Return the (X, Y) coordinate for the center point of the cell that contains the specified text.  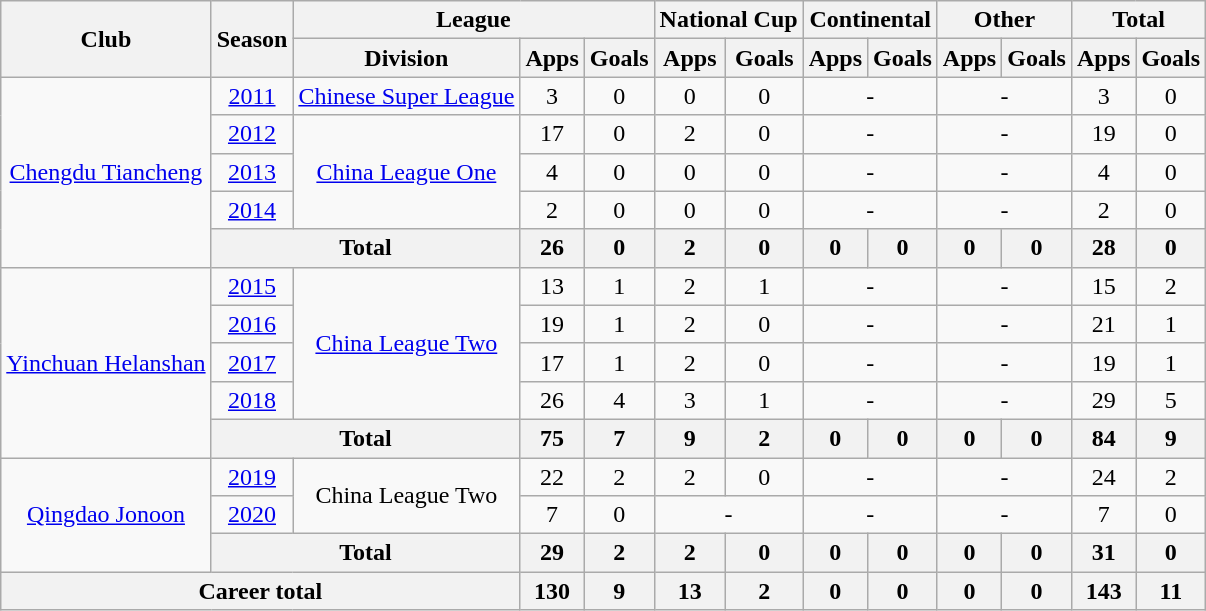
75 (552, 438)
2015 (252, 286)
Yinchuan Helanshan (106, 362)
28 (1103, 248)
Division (406, 58)
2012 (252, 134)
Club (106, 39)
2020 (252, 515)
Career total (260, 591)
Qingdao Jonoon (106, 515)
Continental (870, 20)
2011 (252, 96)
National Cup (728, 20)
2013 (252, 172)
Other (1004, 20)
Chinese Super League (406, 96)
5 (1171, 400)
2017 (252, 362)
22 (552, 477)
130 (552, 591)
84 (1103, 438)
China League One (406, 172)
2019 (252, 477)
2018 (252, 400)
143 (1103, 591)
Season (252, 39)
League (474, 20)
24 (1103, 477)
2016 (252, 324)
2014 (252, 210)
11 (1171, 591)
Chengdu Tiancheng (106, 172)
21 (1103, 324)
15 (1103, 286)
31 (1103, 553)
